Find where the given text appears and provide that cell's center as [x, y] coordinate. 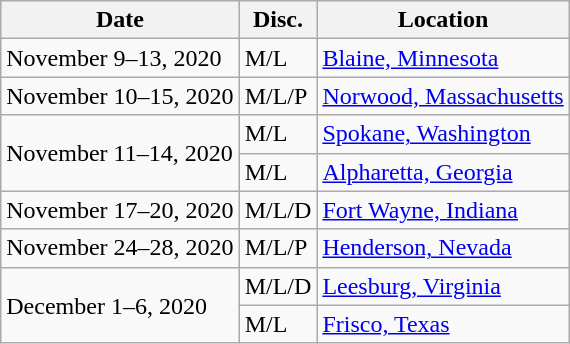
Alpharetta, Georgia [443, 172]
Date [120, 20]
November 10–15, 2020 [120, 96]
December 1–6, 2020 [120, 305]
November 24–28, 2020 [120, 248]
Henderson, Nevada [443, 248]
Spokane, Washington [443, 134]
Frisco, Texas [443, 324]
November 9–13, 2020 [120, 58]
November 17–20, 2020 [120, 210]
November 11–14, 2020 [120, 153]
Location [443, 20]
Fort Wayne, Indiana [443, 210]
Leesburg, Virginia [443, 286]
Norwood, Massachusetts [443, 96]
Blaine, Minnesota [443, 58]
Disc. [278, 20]
